Find where the given text appears and provide that cell's center as (x, y) coordinate. 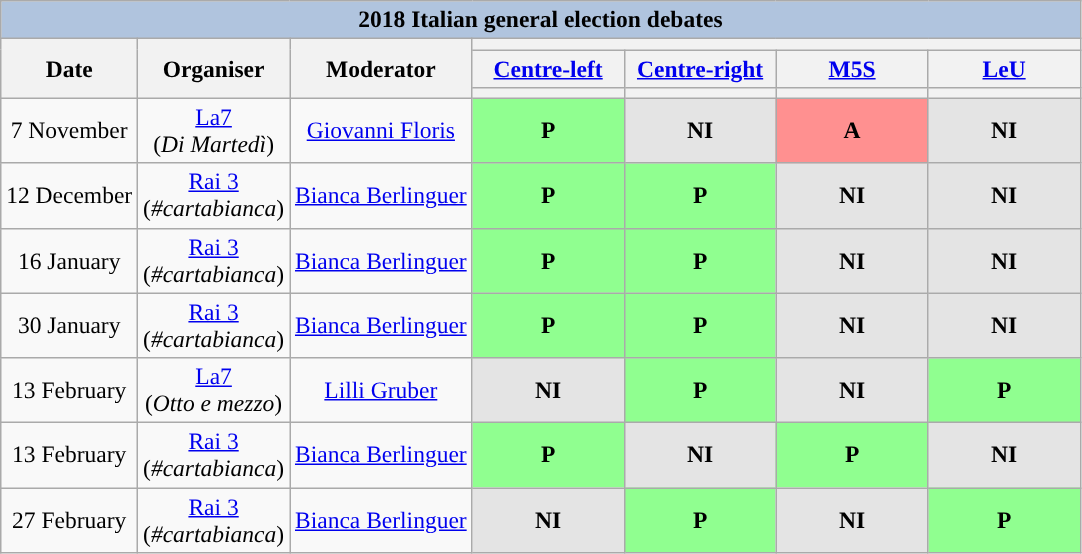
Moderator (382, 68)
12 December (70, 196)
7 November (70, 130)
LeU (1004, 68)
La7(Di Martedì) (214, 130)
M5S (852, 68)
Giovanni Floris (382, 130)
La7(Otto e mezzo) (214, 390)
A (852, 130)
27 February (70, 520)
16 January (70, 260)
30 January (70, 326)
2018 Italian general election debates (540, 19)
Centre-right (700, 68)
Centre-left (548, 68)
Organiser (214, 68)
Lilli Gruber (382, 390)
Date (70, 68)
